Extract the (X, Y) coordinate from the center of the cell holding the provided text.  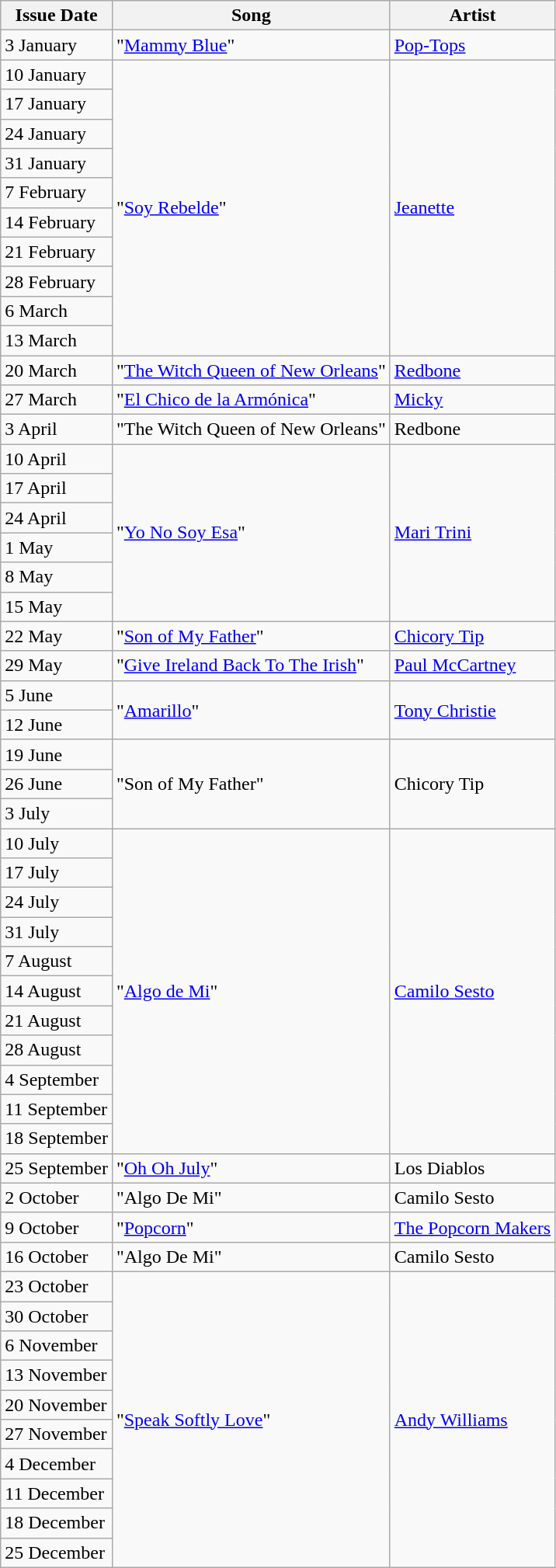
31 July (57, 932)
28 February (57, 281)
2 October (57, 1198)
11 December (57, 1493)
30 October (57, 1316)
24 January (57, 134)
24 April (57, 518)
5 June (57, 695)
"Mammy Blue" (251, 45)
Jeanette (472, 208)
25 September (57, 1168)
Andy Williams (472, 1420)
20 November (57, 1405)
14 August (57, 991)
Micky (472, 400)
27 March (57, 400)
Pop-Tops (472, 45)
7 August (57, 961)
13 November (57, 1375)
Artist (472, 16)
17 January (57, 104)
"Speak Softly Love" (251, 1420)
16 October (57, 1257)
1 May (57, 548)
Mari Trini (472, 533)
24 July (57, 902)
3 July (57, 813)
17 July (57, 873)
18 December (57, 1523)
10 April (57, 459)
Los Diablos (472, 1168)
29 May (57, 666)
7 February (57, 193)
Paul McCartney (472, 666)
22 May (57, 636)
13 March (57, 340)
11 September (57, 1109)
4 December (57, 1464)
Tony Christie (472, 710)
21 February (57, 252)
8 May (57, 577)
20 March (57, 370)
3 April (57, 429)
23 October (57, 1286)
3 January (57, 45)
"El Chico de la Armónica" (251, 400)
26 June (57, 784)
6 March (57, 311)
4 September (57, 1080)
27 November (57, 1434)
9 October (57, 1227)
Song (251, 16)
10 July (57, 843)
25 December (57, 1552)
"Yo No Soy Esa" (251, 533)
14 February (57, 222)
"Popcorn" (251, 1227)
Issue Date (57, 16)
31 January (57, 163)
"Algo de Mi" (251, 991)
21 August (57, 1020)
15 May (57, 607)
10 January (57, 75)
"Amarillo" (251, 710)
19 June (57, 754)
12 June (57, 725)
"Give Ireland Back To The Irish" (251, 666)
The Popcorn Makers (472, 1227)
18 September (57, 1139)
6 November (57, 1346)
"Oh Oh July" (251, 1168)
"Soy Rebelde" (251, 208)
17 April (57, 488)
28 August (57, 1050)
